Locate the cell with the specified text and output its (x, y) center coordinate. 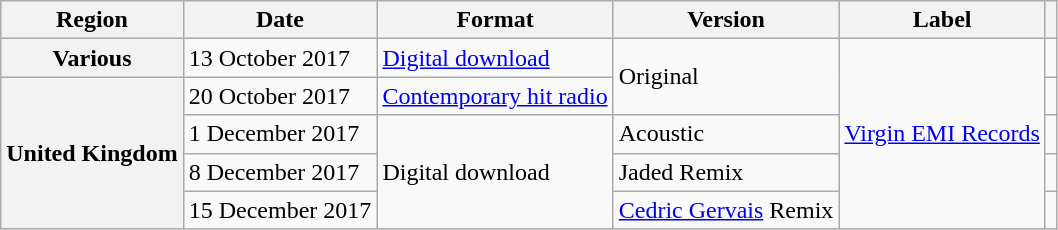
Format (495, 20)
Virgin EMI Records (942, 134)
Region (92, 20)
Date (280, 20)
United Kingdom (92, 153)
Various (92, 58)
Version (726, 20)
1 December 2017 (280, 134)
15 December 2017 (280, 210)
13 October 2017 (280, 58)
Cedric Gervais Remix (726, 210)
8 December 2017 (280, 172)
Original (726, 77)
Jaded Remix (726, 172)
Label (942, 20)
20 October 2017 (280, 96)
Contemporary hit radio (495, 96)
Acoustic (726, 134)
